Return the (X, Y) coordinate for the center point of the cell that contains the specified text.  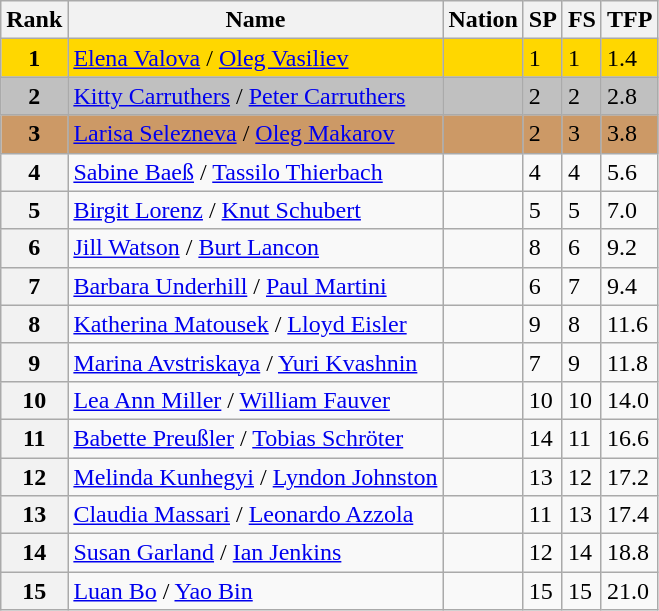
1.4 (629, 58)
Jill Watson / Burt Lancon (256, 248)
Nation (483, 20)
7.0 (629, 210)
Marina Avstriskaya / Yuri Kvashnin (256, 362)
2.8 (629, 96)
TFP (629, 20)
17.2 (629, 477)
18.8 (629, 553)
Claudia Massari / Leonardo Azzola (256, 515)
Luan Bo / Yao Bin (256, 591)
Susan Garland / Ian Jenkins (256, 553)
9.2 (629, 248)
Rank (34, 20)
9.4 (629, 286)
Birgit Lorenz / Knut Schubert (256, 210)
5.6 (629, 172)
Lea Ann Miller / William Fauver (256, 400)
11.8 (629, 362)
14.0 (629, 400)
Barbara Underhill / Paul Martini (256, 286)
Sabine Baeß / Tassilo Thierbach (256, 172)
Kitty Carruthers / Peter Carruthers (256, 96)
3.8 (629, 134)
Elena Valova / Oleg Vasiliev (256, 58)
Larisa Selezneva / Oleg Makarov (256, 134)
Name (256, 20)
17.4 (629, 515)
Babette Preußler / Tobias Schröter (256, 438)
11.6 (629, 324)
SP (542, 20)
Melinda Kunhegyi / Lyndon Johnston (256, 477)
21.0 (629, 591)
16.6 (629, 438)
FS (582, 20)
Katherina Matousek / Lloyd Eisler (256, 324)
